Extract the [X, Y] coordinate from the center of the cell holding the provided text.  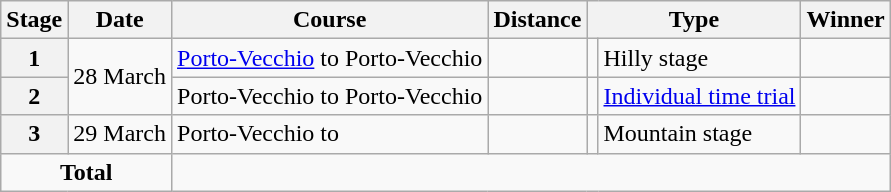
Type [694, 20]
Porto-Vecchio to [330, 134]
28 March [120, 77]
Mountain stage [700, 134]
Distance [538, 20]
Individual time trial [700, 96]
Course [330, 20]
1 [34, 58]
Hilly stage [700, 58]
Total [86, 172]
29 March [120, 134]
Winner [846, 20]
Stage [34, 20]
Date [120, 20]
2 [34, 96]
3 [34, 134]
